Scan for the cell matching the given text and deliver its [X, Y] coordinate at center. 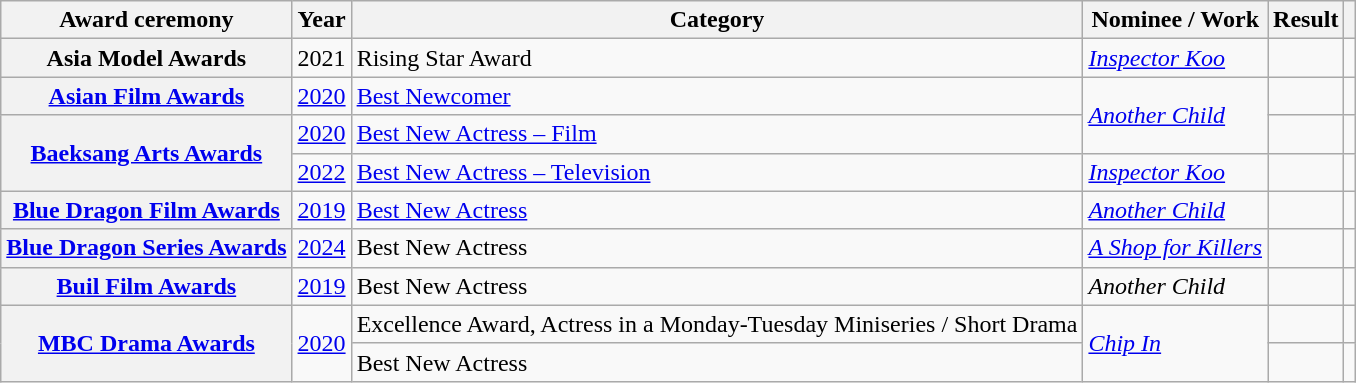
Asia Model Awards [146, 58]
Blue Dragon Film Awards [146, 210]
Best New Actress – Television [717, 172]
Best New Actress – Film [717, 134]
Buil Film Awards [146, 286]
Year [322, 20]
Result [1306, 20]
2021 [322, 58]
2022 [322, 172]
2024 [322, 248]
Nominee / Work [1176, 20]
Award ceremony [146, 20]
A Shop for Killers [1176, 248]
Asian Film Awards [146, 96]
Blue Dragon Series Awards [146, 248]
Category [717, 20]
MBC Drama Awards [146, 343]
Rising Star Award [717, 58]
Chip In [1176, 343]
Baeksang Arts Awards [146, 153]
Best Newcomer [717, 96]
Excellence Award, Actress in a Monday-Tuesday Miniseries / Short Drama [717, 324]
